From the cell containing the given text, extract its center point as [x, y] coordinate. 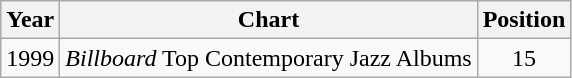
Chart [268, 20]
1999 [30, 58]
15 [524, 58]
Position [524, 20]
Year [30, 20]
Billboard Top Contemporary Jazz Albums [268, 58]
